Extract the (X, Y) coordinate from the center of the cell holding the provided text.  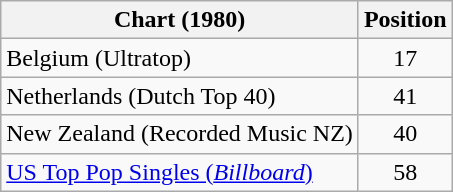
New Zealand (Recorded Music NZ) (180, 134)
41 (405, 96)
58 (405, 172)
US Top Pop Singles (Billboard) (180, 172)
Chart (1980) (180, 20)
40 (405, 134)
Netherlands (Dutch Top 40) (180, 96)
Position (405, 20)
Belgium (Ultratop) (180, 58)
17 (405, 58)
